Identify which cell holds the provided text, then report its (X, Y) central coordinate. 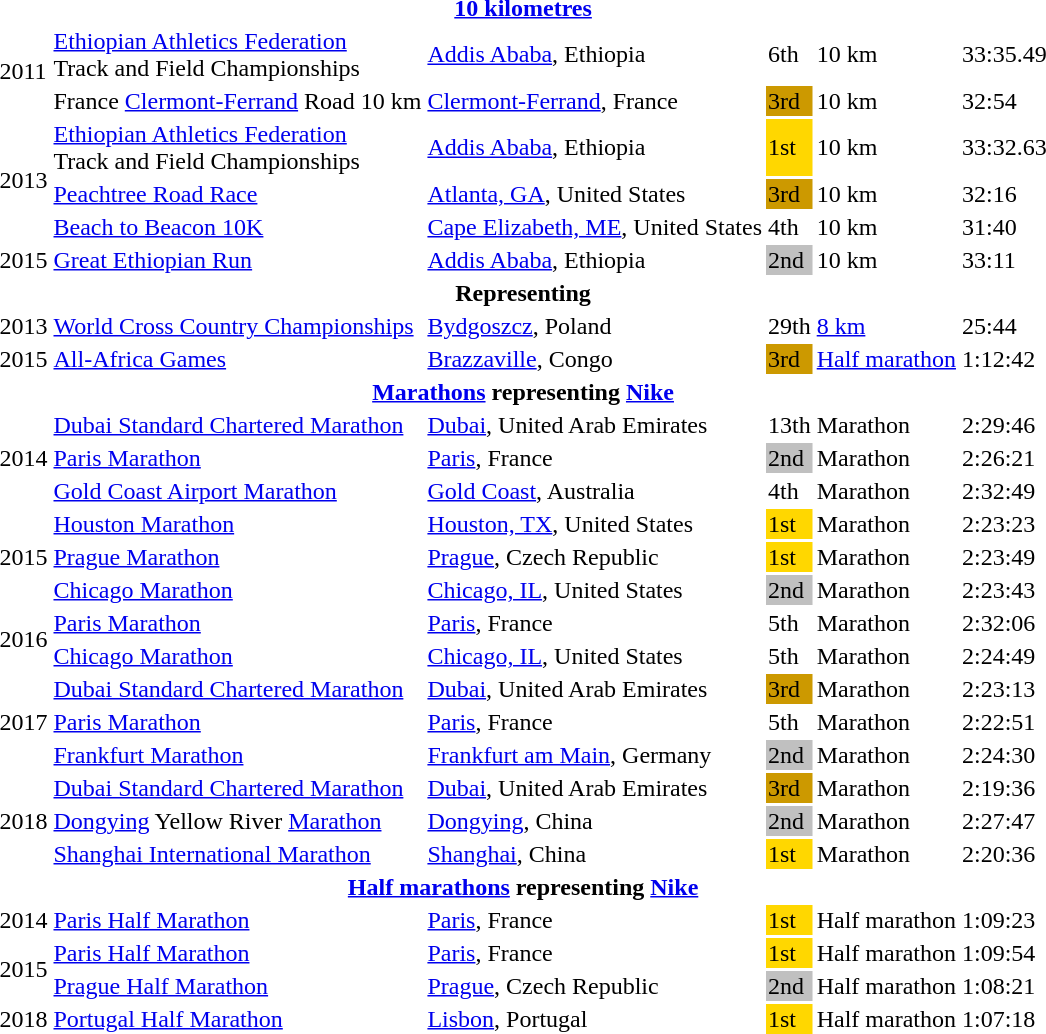
Beach to Beacon 10K (238, 227)
6th (790, 54)
Atlanta, GA, United States (595, 194)
World Cross Country Championships (238, 326)
Cape Elizabeth, ME, United States (595, 227)
Brazzaville, Congo (595, 359)
Houston, TX, United States (595, 524)
All-Africa Games (238, 359)
Houston Marathon (238, 524)
13th (790, 425)
Gold Coast, Australia (595, 491)
Shanghai International Marathon (238, 854)
8 km (886, 326)
Dongying, China (595, 821)
Prague Marathon (238, 557)
Clermont-Ferrand, France (595, 101)
Lisbon, Portugal (595, 1019)
Great Ethiopian Run (238, 260)
Prague Half Marathon (238, 986)
Dongying Yellow River Marathon (238, 821)
Portugal Half Marathon (238, 1019)
Peachtree Road Race (238, 194)
France Clermont-Ferrand Road 10 km (238, 101)
Bydgoszcz, Poland (595, 326)
Frankfurt Marathon (238, 755)
Gold Coast Airport Marathon (238, 491)
29th (790, 326)
Frankfurt am Main, Germany (595, 755)
Shanghai, China (595, 854)
